Pinpoint the cell where the given text exists, returning its (X, Y) midpoint coordinate. 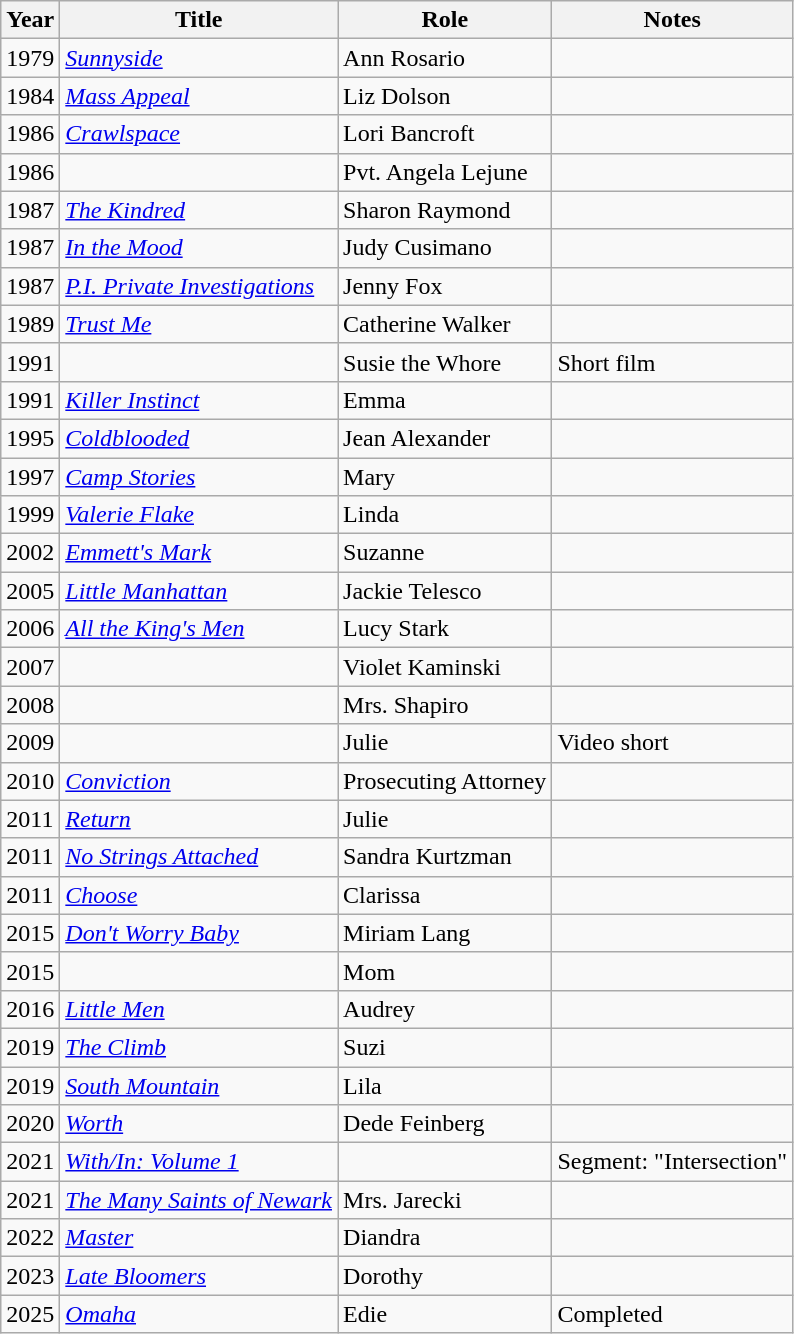
2016 (30, 1009)
Dorothy (445, 1276)
Little Men (199, 1009)
1979 (30, 58)
Linda (445, 515)
Jean Alexander (445, 438)
Mass Appeal (199, 96)
2020 (30, 1124)
Emma (445, 400)
2002 (30, 553)
Return (199, 819)
Pvt. Angela Lejune (445, 172)
2009 (30, 743)
Master (199, 1238)
Mrs. Shapiro (445, 705)
Suzanne (445, 553)
No Strings Attached (199, 857)
2022 (30, 1238)
2005 (30, 591)
Year (30, 20)
Miriam Lang (445, 933)
1984 (30, 96)
Diandra (445, 1238)
Video short (672, 743)
Little Manhattan (199, 591)
Omaha (199, 1314)
Camp Stories (199, 477)
Mom (445, 971)
Coldblooded (199, 438)
Clarissa (445, 895)
Short film (672, 362)
Don't Worry Baby (199, 933)
In the Mood (199, 248)
Late Bloomers (199, 1276)
Mrs. Jarecki (445, 1200)
Violet Kaminski (445, 667)
2010 (30, 781)
2025 (30, 1314)
Judy Cusimano (445, 248)
2007 (30, 667)
Conviction (199, 781)
Lori Bancroft (445, 134)
Valerie Flake (199, 515)
Role (445, 20)
The Many Saints of Newark (199, 1200)
Mary (445, 477)
Completed (672, 1314)
Catherine Walker (445, 324)
1989 (30, 324)
Emmett's Mark (199, 553)
Edie (445, 1314)
2008 (30, 705)
Sunnyside (199, 58)
Crawlspace (199, 134)
Jackie Telesco (445, 591)
2023 (30, 1276)
South Mountain (199, 1085)
Notes (672, 20)
P.I. Private Investigations (199, 286)
1995 (30, 438)
Lucy Stark (445, 629)
With/In: Volume 1 (199, 1162)
The Climb (199, 1047)
Audrey (445, 1009)
Prosecuting Attorney (445, 781)
Sharon Raymond (445, 210)
Trust Me (199, 324)
Ann Rosario (445, 58)
1997 (30, 477)
Suzi (445, 1047)
The Kindred (199, 210)
Choose (199, 895)
Killer Instinct (199, 400)
All the King's Men (199, 629)
Segment: "Intersection" (672, 1162)
Lila (445, 1085)
Sandra Kurtzman (445, 857)
Worth (199, 1124)
1999 (30, 515)
Jenny Fox (445, 286)
Susie the Whore (445, 362)
Title (199, 20)
2006 (30, 629)
Dede Feinberg (445, 1124)
Liz Dolson (445, 96)
